For the text-containing cell, return its midpoint in (x, y) coordinate format. 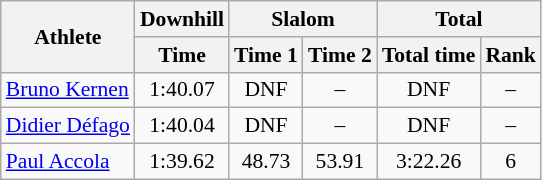
Downhill (182, 19)
Rank (510, 55)
1:39.62 (182, 162)
Total time (428, 55)
1:40.07 (182, 90)
Bruno Kernen (68, 90)
Total (459, 19)
1:40.04 (182, 126)
Time 1 (266, 55)
Didier Défago (68, 126)
Time 2 (340, 55)
48.73 (266, 162)
Paul Accola (68, 162)
Time (182, 55)
3:22.26 (428, 162)
53.91 (340, 162)
Athlete (68, 36)
Slalom (303, 19)
6 (510, 162)
